Find where the given text appears and provide that cell's center as (X, Y) coordinate. 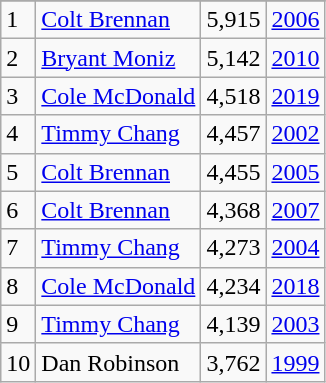
5,142 (234, 58)
4,457 (234, 134)
2007 (296, 210)
5,915 (234, 20)
2018 (296, 286)
5 (18, 172)
1999 (296, 362)
Bryant Moniz (118, 58)
2 (18, 58)
10 (18, 362)
4,234 (234, 286)
2006 (296, 20)
4,273 (234, 248)
2010 (296, 58)
Dan Robinson (118, 362)
4,139 (234, 324)
2003 (296, 324)
2005 (296, 172)
4,518 (234, 96)
2002 (296, 134)
4,368 (234, 210)
3,762 (234, 362)
2019 (296, 96)
4,455 (234, 172)
1 (18, 20)
3 (18, 96)
2004 (296, 248)
9 (18, 324)
6 (18, 210)
4 (18, 134)
8 (18, 286)
7 (18, 248)
